Detect which cell encompasses the target text, then output its (x, y) center coordinate. 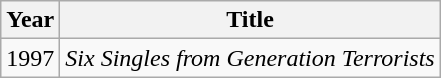
Title (250, 20)
1997 (30, 58)
Six Singles from Generation Terrorists (250, 58)
Year (30, 20)
